Return the (x, y) coordinate for the center point of the cell that contains the specified text.  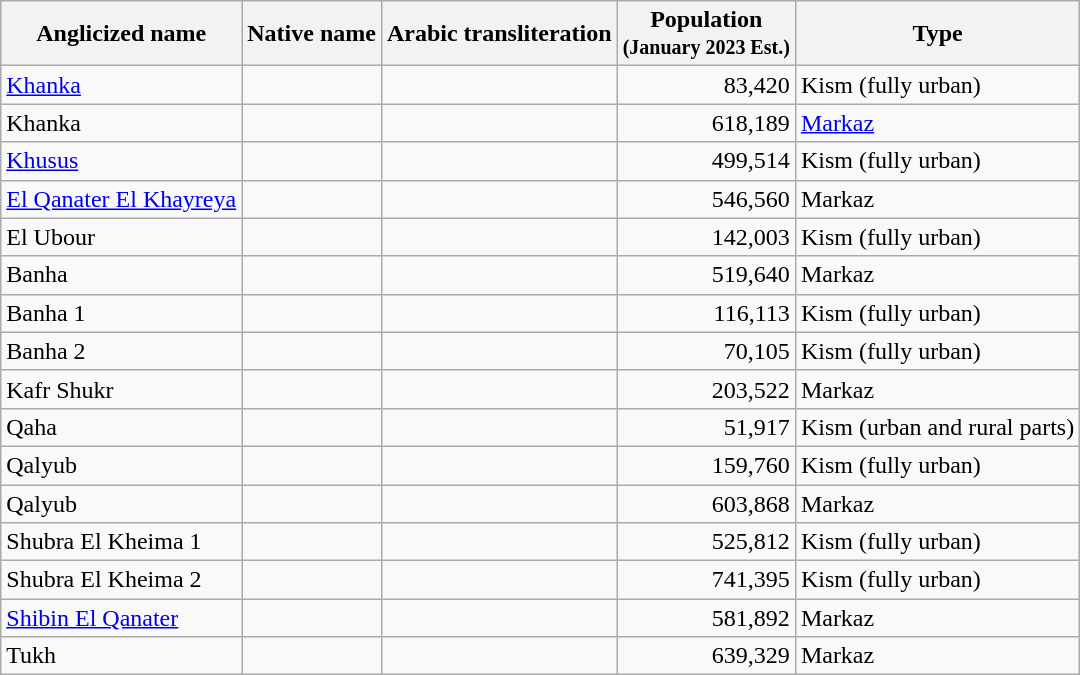
El Qanater El Khayreya (122, 199)
741,395 (706, 580)
Type (937, 34)
Shubra El Kheima 1 (122, 542)
Population(January 2023 Est.) (706, 34)
525,812 (706, 542)
639,329 (706, 656)
Native name (312, 34)
618,189 (706, 123)
Khusus (122, 161)
El Ubour (122, 237)
70,105 (706, 351)
499,514 (706, 161)
Shubra El Kheima 2 (122, 580)
Kafr Shukr (122, 389)
51,917 (706, 427)
Banha 1 (122, 313)
83,420 (706, 85)
Tukh (122, 656)
116,113 (706, 313)
519,640 (706, 275)
203,522 (706, 389)
Arabic transliteration (499, 34)
Qaha (122, 427)
159,760 (706, 465)
Anglicized name (122, 34)
142,003 (706, 237)
Banha (122, 275)
Shibin El Qanater (122, 618)
581,892 (706, 618)
Banha 2 (122, 351)
Kism (urban and rural parts) (937, 427)
603,868 (706, 503)
546,560 (706, 199)
